Extract the [x, y] coordinate from the center of the cell holding the provided text.  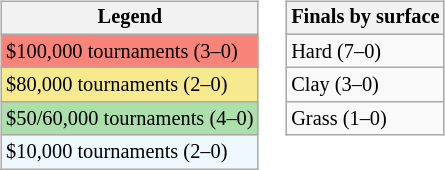
Clay (3–0) [365, 85]
Grass (1–0) [365, 119]
Finals by surface [365, 18]
$80,000 tournaments (2–0) [130, 85]
$50/60,000 tournaments (4–0) [130, 119]
Hard (7–0) [365, 51]
$100,000 tournaments (3–0) [130, 51]
$10,000 tournaments (2–0) [130, 152]
Legend [130, 18]
